Search for the cell housing the specified text and yield its [x, y] center coordinate. 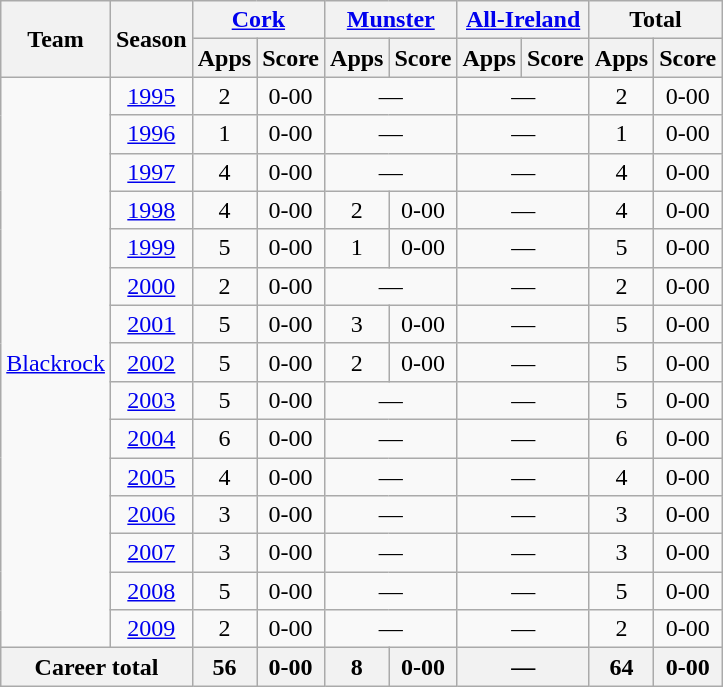
64 [621, 667]
1999 [151, 248]
2003 [151, 400]
Season [151, 39]
Total [655, 20]
2000 [151, 286]
2004 [151, 438]
Blackrock [56, 362]
2008 [151, 591]
2007 [151, 553]
2006 [151, 515]
1997 [151, 172]
2001 [151, 324]
2002 [151, 362]
2009 [151, 629]
Munster [391, 20]
Team [56, 39]
1998 [151, 210]
8 [357, 667]
Career total [96, 667]
All-Ireland [523, 20]
2005 [151, 477]
1996 [151, 134]
1995 [151, 96]
Cork [258, 20]
56 [224, 667]
